Detect which cell encompasses the target text, then output its [x, y] center coordinate. 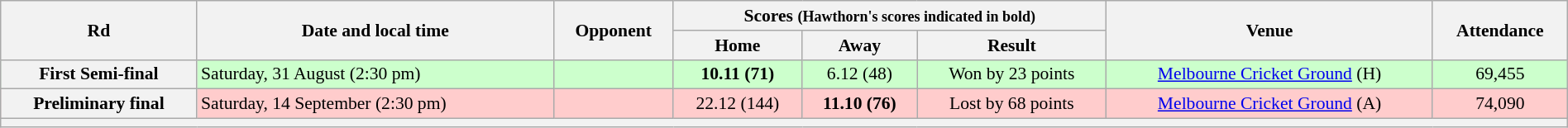
Scores (Hawthorn's scores indicated in bold) [890, 16]
74,090 [1500, 104]
Away [860, 45]
Result [1012, 45]
Opponent [614, 30]
Melbourne Cricket Ground (A) [1270, 104]
Saturday, 14 September (2:30 pm) [375, 104]
Lost by 68 points [1012, 104]
Venue [1270, 30]
6.12 (48) [860, 74]
10.11 (71) [738, 74]
Attendance [1500, 30]
Preliminary final [99, 104]
Won by 23 points [1012, 74]
Melbourne Cricket Ground (H) [1270, 74]
11.10 (76) [860, 104]
Home [738, 45]
69,455 [1500, 74]
First Semi-final [99, 74]
Date and local time [375, 30]
Saturday, 31 August (2:30 pm) [375, 74]
Rd [99, 30]
22.12 (144) [738, 104]
